For the text-containing cell, return its midpoint in [x, y] coordinate format. 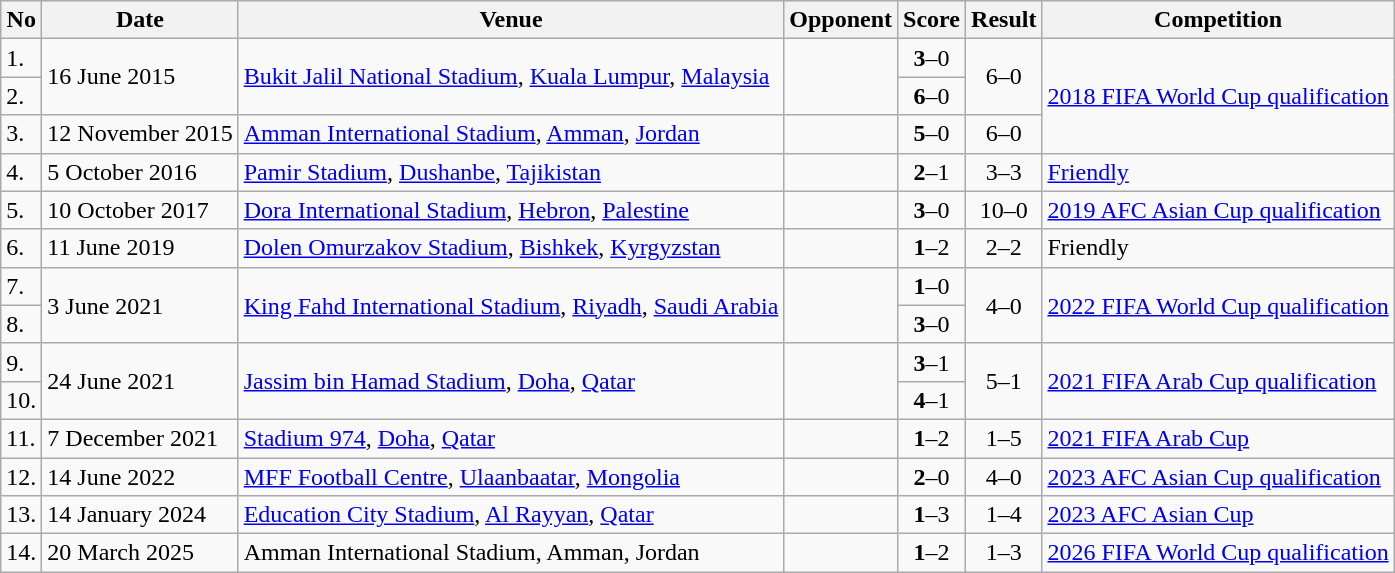
16 June 2015 [140, 77]
3–3 [1004, 172]
4–1 [932, 400]
2–2 [1004, 248]
1–4 [1004, 515]
12. [22, 477]
1. [22, 58]
Result [1004, 20]
Competition [1218, 20]
14. [22, 553]
MFF Football Centre, Ulaanbaatar, Mongolia [511, 477]
14 January 2024 [140, 515]
Score [932, 20]
Dolen Omurzakov Stadium, Bishkek, Kyrgyzstan [511, 248]
2023 AFC Asian Cup [1218, 515]
2018 FIFA World Cup qualification [1218, 96]
Dora International Stadium, Hebron, Palestine [511, 210]
Pamir Stadium, Dushanbe, Tajikistan [511, 172]
10–0 [1004, 210]
2022 FIFA World Cup qualification [1218, 305]
Bukit Jalil National Stadium, Kuala Lumpur, Malaysia [511, 77]
Jassim bin Hamad Stadium, Doha, Qatar [511, 381]
2021 FIFA Arab Cup [1218, 438]
11 June 2019 [140, 248]
2021 FIFA Arab Cup qualification [1218, 381]
5–1 [1004, 381]
2023 AFC Asian Cup qualification [1218, 477]
3. [22, 134]
3–1 [932, 362]
7. [22, 286]
5 October 2016 [140, 172]
2. [22, 96]
8. [22, 324]
3 June 2021 [140, 305]
Date [140, 20]
7 December 2021 [140, 438]
2–1 [932, 172]
5–0 [932, 134]
13. [22, 515]
5. [22, 210]
Opponent [841, 20]
1–0 [932, 286]
10. [22, 400]
2019 AFC Asian Cup qualification [1218, 210]
12 November 2015 [140, 134]
24 June 2021 [140, 381]
King Fahd International Stadium, Riyadh, Saudi Arabia [511, 305]
14 June 2022 [140, 477]
11. [22, 438]
6. [22, 248]
Venue [511, 20]
No [22, 20]
Education City Stadium, Al Rayyan, Qatar [511, 515]
4. [22, 172]
10 October 2017 [140, 210]
20 March 2025 [140, 553]
9. [22, 362]
2026 FIFA World Cup qualification [1218, 553]
1–5 [1004, 438]
Stadium 974, Doha, Qatar [511, 438]
2–0 [932, 477]
